Search for the cell housing the specified text and yield its [X, Y] center coordinate. 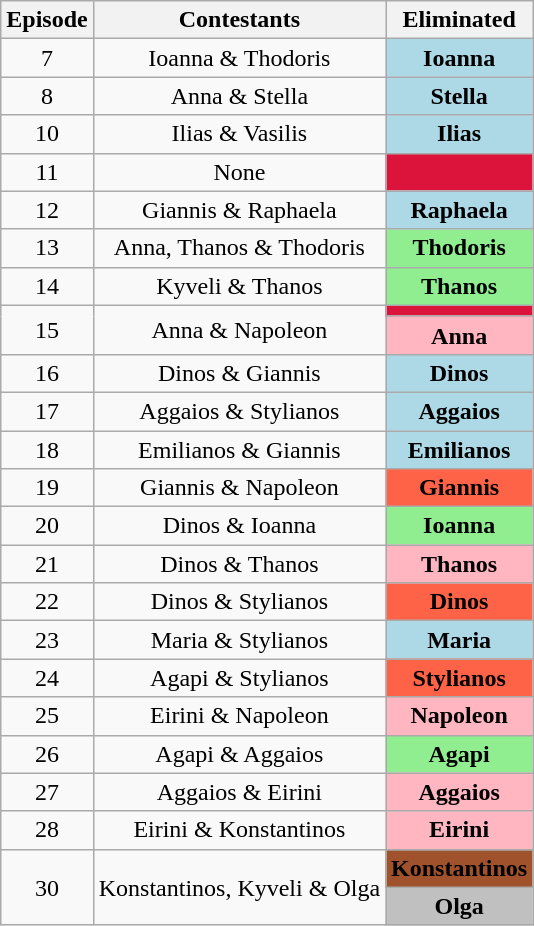
17 [47, 411]
Kyveli & Thanos [239, 286]
Konstantinos, Kyveli & Olga [239, 887]
24 [47, 678]
Maria & Stylianos [239, 640]
Thodoris [460, 248]
Anna & Stella [239, 96]
25 [47, 716]
Maria [460, 640]
12 [47, 210]
None [239, 172]
Stylianos [460, 678]
15 [47, 330]
7 [47, 58]
Dinos & Giannis [239, 373]
Dinos & Stylianos [239, 602]
20 [47, 526]
Anna & Napoleon [239, 330]
22 [47, 602]
Olga [460, 906]
Dinos & Ioanna [239, 526]
26 [47, 754]
Emilianos [460, 449]
Agapi & Aggaios [239, 754]
Giannis & Napoleon [239, 488]
30 [47, 887]
Eliminated [460, 20]
Aggaios & Stylianos [239, 411]
Giannis [460, 488]
Napoleon [460, 716]
Contestants [239, 20]
Konstantinos [460, 868]
Eirini [460, 830]
14 [47, 286]
11 [47, 172]
Agapi & Stylianos [239, 678]
8 [47, 96]
Emilianos & Giannis [239, 449]
Anna, Thanos & Thodoris [239, 248]
Eirini & Konstantinos [239, 830]
Agapi [460, 754]
Episode [47, 20]
21 [47, 564]
18 [47, 449]
Stella [460, 96]
Aggaios & Eirini [239, 792]
19 [47, 488]
Dinos & Thanos [239, 564]
Ioanna & Thodoris [239, 58]
13 [47, 248]
10 [47, 134]
16 [47, 373]
28 [47, 830]
Eirini & Napoleon [239, 716]
Ilias & Vasilis [239, 134]
Raphaela [460, 210]
Giannis & Raphaela [239, 210]
Ilias [460, 134]
27 [47, 792]
23 [47, 640]
Anna [460, 335]
